Extract the (x, y) coordinate from the center of the cell holding the provided text.  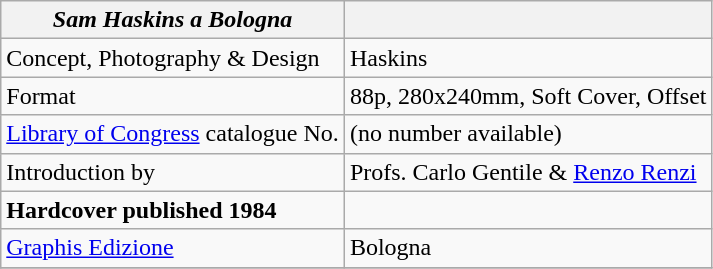
Introduction by (173, 172)
Graphis Edizione (173, 248)
Sam Haskins a Bologna (173, 20)
Profs. Carlo Gentile & Renzo Renzi (528, 172)
88p, 280x240mm, Soft Cover, Offset (528, 96)
Concept, Photography & Design (173, 58)
Bologna (528, 248)
Library of Congress catalogue No. (173, 134)
Hardcover published 1984 (173, 210)
Format (173, 96)
Haskins (528, 58)
(no number available) (528, 134)
